Output the [x, y] coordinate of the center of the cell containing the given text.  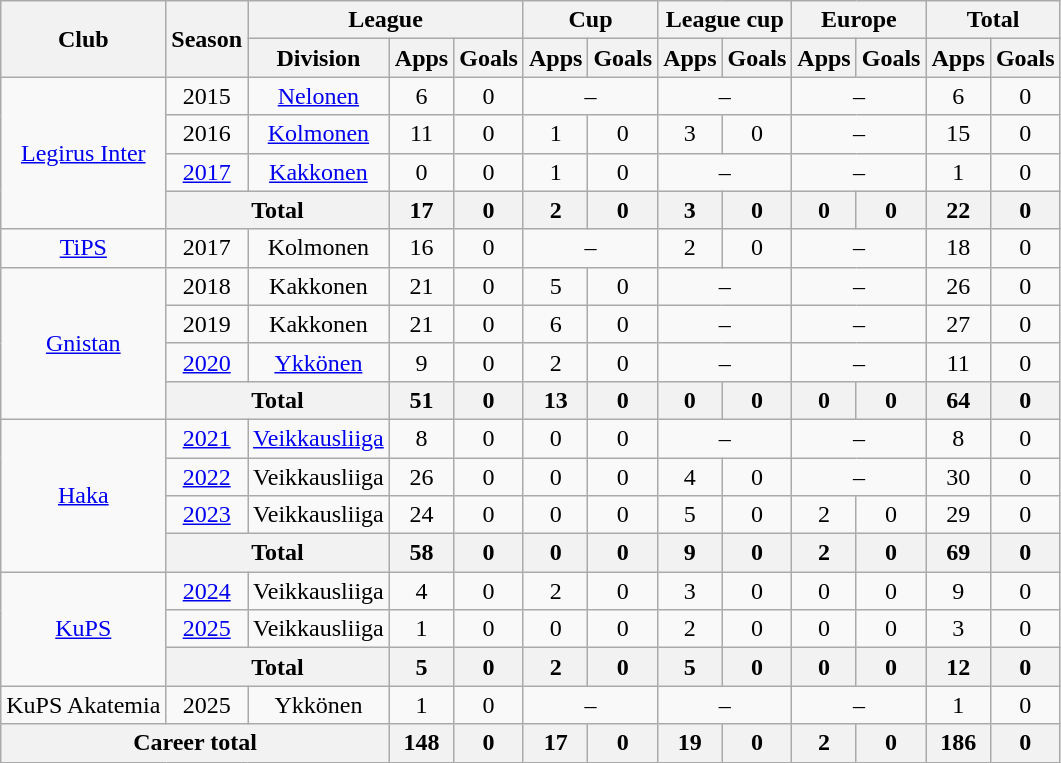
69 [958, 553]
KuPS Akatemia [84, 705]
15 [958, 134]
Season [207, 39]
2020 [207, 362]
58 [421, 553]
64 [958, 400]
Division [319, 58]
2015 [207, 96]
186 [958, 743]
12 [958, 667]
30 [958, 477]
51 [421, 400]
Nelonen [319, 96]
2024 [207, 591]
2016 [207, 134]
Legirus Inter [84, 153]
19 [690, 743]
29 [958, 515]
Club [84, 39]
Career total [196, 743]
16 [421, 248]
Europe [859, 20]
League cup [725, 20]
22 [958, 210]
2019 [207, 324]
Cup [590, 20]
Gnistan [84, 343]
2022 [207, 477]
KuPS [84, 629]
13 [555, 400]
24 [421, 515]
148 [421, 743]
League [386, 20]
2021 [207, 438]
2023 [207, 515]
Haka [84, 495]
TiPS [84, 248]
27 [958, 324]
2018 [207, 286]
18 [958, 248]
